Output the [x, y] coordinate of the center of the cell containing the given text.  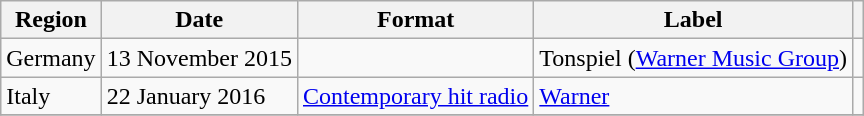
Warner [694, 96]
Format [415, 20]
Tonspiel (Warner Music Group) [694, 58]
Italy [51, 96]
22 January 2016 [199, 96]
Date [199, 20]
Label [694, 20]
Contemporary hit radio [415, 96]
Germany [51, 58]
Region [51, 20]
13 November 2015 [199, 58]
